Return the [X, Y] coordinate for the center point of the cell that contains the specified text.  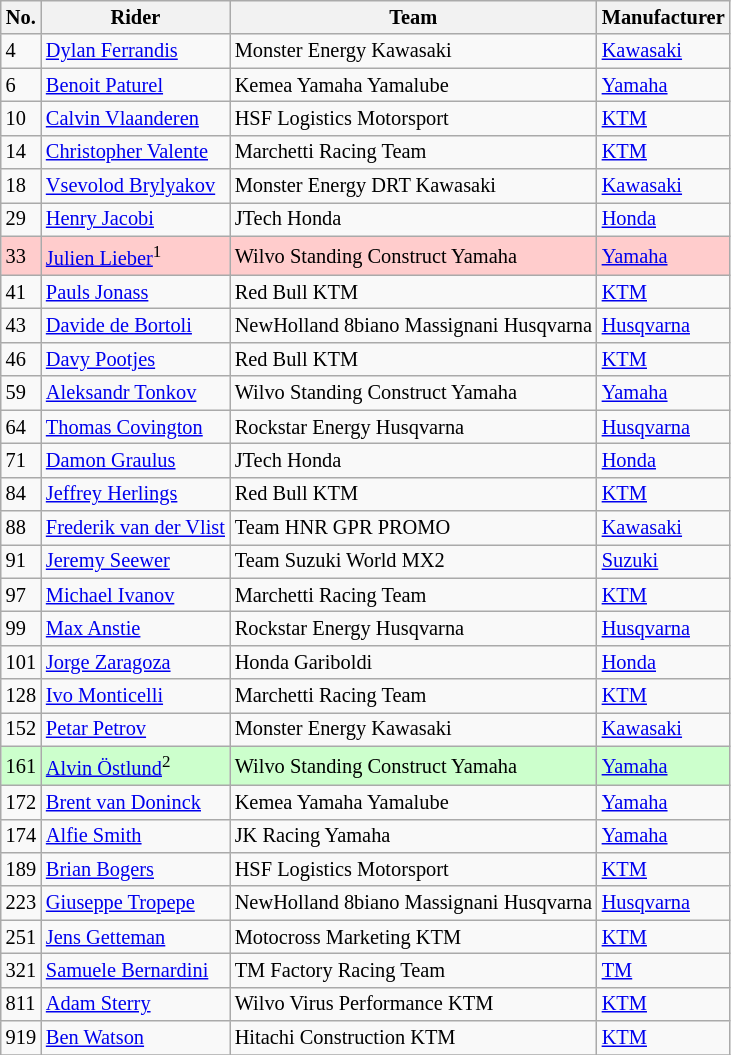
Rider [136, 17]
Christopher Valente [136, 152]
Brent van Doninck [136, 802]
Brian Bogers [136, 869]
Alvin Östlund2 [136, 766]
Samuele Bernardini [136, 970]
Damon Graulus [136, 460]
Benoit Paturel [136, 85]
223 [21, 903]
43 [21, 326]
29 [21, 219]
Adam Sterry [136, 1004]
161 [21, 766]
811 [21, 1004]
Frederik van der Vlist [136, 527]
6 [21, 85]
101 [21, 662]
Pauls Jonass [136, 292]
Julien Lieber1 [136, 256]
46 [21, 359]
Team Suzuki World MX2 [414, 561]
Giuseppe Tropepe [136, 903]
128 [21, 696]
174 [21, 836]
321 [21, 970]
Petar Petrov [136, 729]
TM Factory Racing Team [414, 970]
Aleksandr Tonkov [136, 393]
Michael Ivanov [136, 595]
Vsevolod Brylyakov [136, 186]
Jeffrey Herlings [136, 494]
4 [21, 51]
172 [21, 802]
Team [414, 17]
Jorge Zaragoza [136, 662]
97 [21, 595]
Hitachi Construction KTM [414, 1038]
Jeremy Seewer [136, 561]
Manufacturer [664, 17]
Henry Jacobi [136, 219]
99 [21, 628]
Calvin Vlaanderen [136, 118]
Monster Energy DRT Kawasaki [414, 186]
18 [21, 186]
71 [21, 460]
Wilvo Virus Performance KTM [414, 1004]
Alfie Smith [136, 836]
Ivo Monticelli [136, 696]
189 [21, 869]
Davide de Bortoli [136, 326]
251 [21, 937]
JK Racing Yamaha [414, 836]
41 [21, 292]
919 [21, 1038]
59 [21, 393]
10 [21, 118]
Max Anstie [136, 628]
TM [664, 970]
Dylan Ferrandis [136, 51]
Thomas Covington [136, 427]
No. [21, 17]
Motocross Marketing KTM [414, 937]
33 [21, 256]
Honda Gariboldi [414, 662]
152 [21, 729]
84 [21, 494]
91 [21, 561]
Davy Pootjes [136, 359]
88 [21, 527]
Jens Getteman [136, 937]
64 [21, 427]
Suzuki [664, 561]
14 [21, 152]
Team HNR GPR PROMO [414, 527]
Ben Watson [136, 1038]
